Extract the [X, Y] coordinate from the center of the cell holding the provided text.  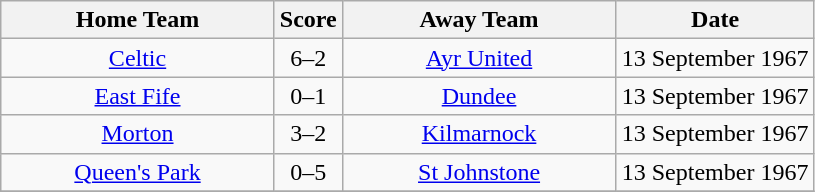
0–1 [308, 96]
Away Team [479, 20]
6–2 [308, 58]
East Fife [138, 96]
Date [716, 20]
0–5 [308, 172]
Kilmarnock [479, 134]
Home Team [138, 20]
St Johnstone [479, 172]
Celtic [138, 58]
3–2 [308, 134]
Morton [138, 134]
Dundee [479, 96]
Queen's Park [138, 172]
Ayr United [479, 58]
Score [308, 20]
